Provide the (x, y) coordinate of the cell's center where the given text is located.  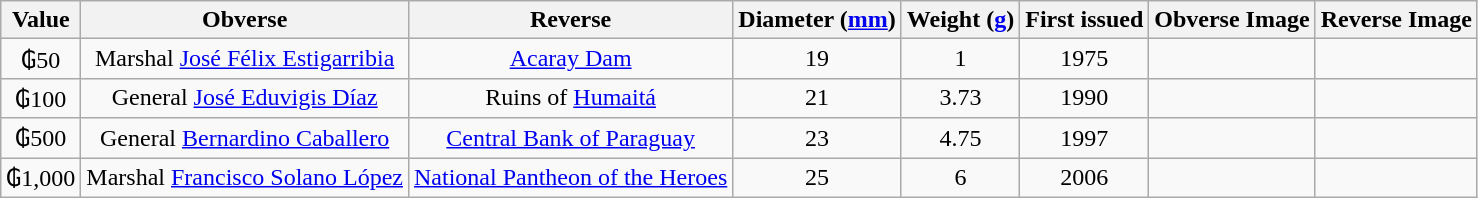
Central Bank of Paraguay (570, 138)
Marshal José Félix Estigarribia (245, 59)
1975 (1084, 59)
1 (960, 59)
Weight (g) (960, 20)
National Pantheon of the Heroes (570, 178)
Obverse Image (1232, 20)
₲500 (41, 138)
Acaray Dam (570, 59)
Ruins of Humaitá (570, 98)
1990 (1084, 98)
Marshal Francisco Solano López (245, 178)
First issued (1084, 20)
23 (818, 138)
General José Eduvigis Díaz (245, 98)
₲100 (41, 98)
₲50 (41, 59)
6 (960, 178)
Reverse (570, 20)
1997 (1084, 138)
Obverse (245, 20)
₲1,000 (41, 178)
Value (41, 20)
4.75 (960, 138)
General Bernardino Caballero (245, 138)
Diameter (mm) (818, 20)
2006 (1084, 178)
Reverse Image (1396, 20)
3.73 (960, 98)
19 (818, 59)
21 (818, 98)
25 (818, 178)
